Detect which cell encompasses the target text, then output its (X, Y) center coordinate. 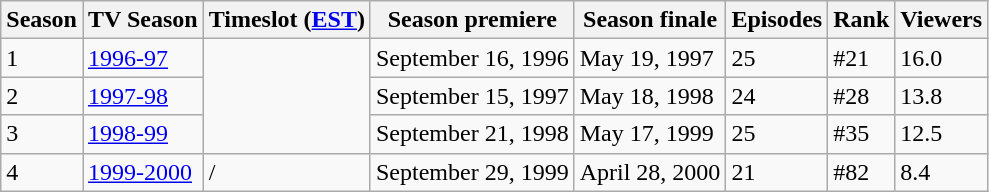
1998-99 (142, 134)
September 29, 1999 (472, 172)
2 (42, 96)
1996-97 (142, 58)
#82 (862, 172)
4 (42, 172)
Timeslot (EST) (286, 20)
Episodes (777, 20)
13.8 (942, 96)
May 18, 1998 (650, 96)
1 (42, 58)
Season premiere (472, 20)
#21 (862, 58)
1997-98 (142, 96)
May 19, 1997 (650, 58)
8.4 (942, 172)
12.5 (942, 134)
September 16, 1996 (472, 58)
September 15, 1997 (472, 96)
#35 (862, 134)
21 (777, 172)
Season finale (650, 20)
April 28, 2000 (650, 172)
#28 (862, 96)
Season (42, 20)
16.0 (942, 58)
Rank (862, 20)
/ (286, 172)
May 17, 1999 (650, 134)
24 (777, 96)
TV Season (142, 20)
Viewers (942, 20)
3 (42, 134)
September 21, 1998 (472, 134)
1999-2000 (142, 172)
